Capture the cell that displays the provided text and extract its [x, y] central coordinate. 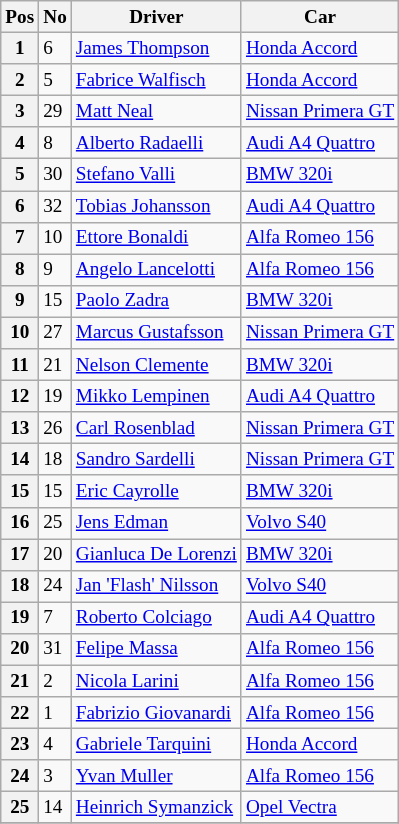
17 [20, 554]
30 [56, 175]
Stefano Valli [156, 175]
Carl Rosenblad [156, 428]
Ettore Bonaldi [156, 238]
Car [320, 17]
Jan 'Flash' Nilsson [156, 586]
13 [20, 428]
32 [56, 206]
Fabrice Walfisch [156, 80]
11 [20, 365]
Mikko Lempinen [156, 396]
Nelson Clemente [156, 365]
Driver [156, 17]
Eric Cayrolle [156, 491]
Yvan Muller [156, 776]
26 [56, 428]
Gabriele Tarquini [156, 744]
Tobias Johansson [156, 206]
Nicola Larini [156, 681]
Jens Edman [156, 523]
12 [20, 396]
Fabrizio Giovanardi [156, 713]
Alberto Radaelli [156, 143]
23 [20, 744]
27 [56, 333]
Heinrich Symanzick [156, 808]
Opel Vectra [320, 808]
No [56, 17]
Angelo Lancelotti [156, 270]
Paolo Zadra [156, 301]
Roberto Colciago [156, 618]
Matt Neal [156, 111]
29 [56, 111]
Marcus Gustafsson [156, 333]
Felipe Massa [156, 649]
22 [20, 713]
Sandro Sardelli [156, 460]
Pos [20, 17]
16 [20, 523]
James Thompson [156, 48]
31 [56, 649]
Gianluca De Lorenzi [156, 554]
